Locate the cell with the specified text and output its [X, Y] center coordinate. 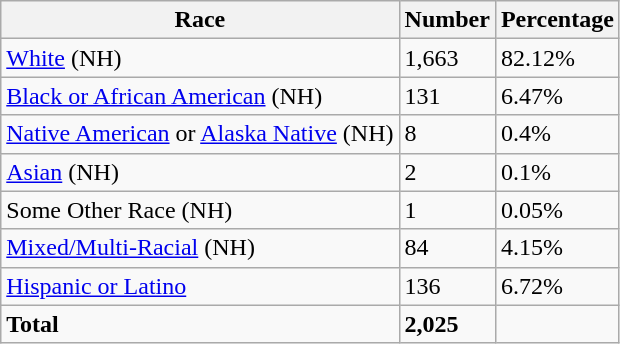
0.1% [557, 172]
82.12% [557, 58]
8 [447, 134]
1 [447, 210]
Native American or Alaska Native (NH) [200, 134]
Race [200, 20]
136 [447, 286]
1,663 [447, 58]
4.15% [557, 248]
131 [447, 96]
Percentage [557, 20]
Some Other Race (NH) [200, 210]
6.72% [557, 286]
2 [447, 172]
2,025 [447, 324]
Mixed/Multi-Racial (NH) [200, 248]
White (NH) [200, 58]
Asian (NH) [200, 172]
Total [200, 324]
6.47% [557, 96]
0.05% [557, 210]
Number [447, 20]
Hispanic or Latino [200, 286]
Black or African American (NH) [200, 96]
0.4% [557, 134]
84 [447, 248]
